Locate the cell with the specified text and output its [X, Y] center coordinate. 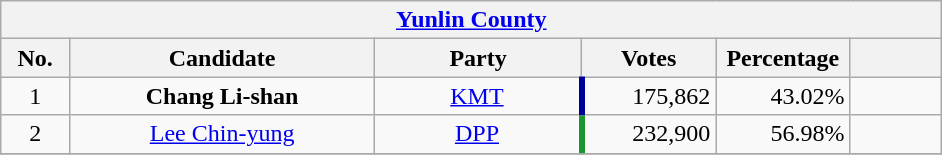
43.02% [783, 96]
KMT [478, 96]
56.98% [783, 134]
Chang Li-shan [222, 96]
Party [478, 58]
232,900 [649, 134]
Lee Chin-yung [222, 134]
2 [36, 134]
Yunlin County [472, 20]
1 [36, 96]
DPP [478, 134]
175,862 [649, 96]
No. [36, 58]
Candidate [222, 58]
Votes [649, 58]
Percentage [783, 58]
